Extract the (X, Y) coordinate from the center of the cell holding the provided text.  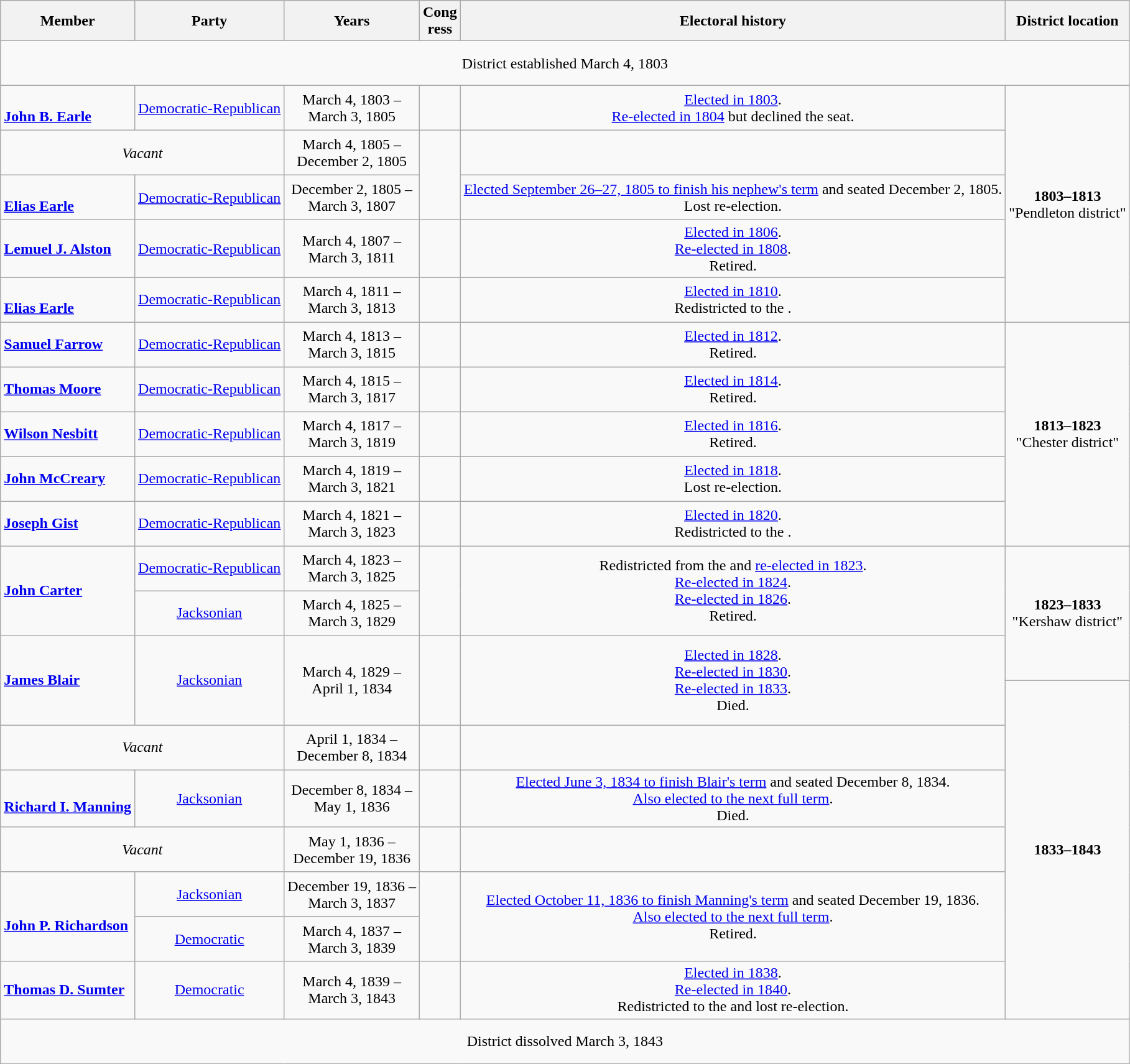
1803–1813"Pendleton district" (1067, 204)
March 4, 1819 –March 3, 1821 (352, 479)
December 19, 1836 –March 3, 1837 (352, 894)
March 4, 1839 –March 3, 1843 (352, 990)
Elected September 26–27, 1805 to finish his nephew's term and seated December 2, 1805.Lost re-election. (733, 198)
Congress (440, 21)
Party (210, 21)
1833–1843 (1067, 849)
James Blair (68, 680)
District established March 4, 1803 (565, 63)
John B. Earle (68, 108)
Joseph Gist (68, 524)
John McCreary (68, 479)
Elected in 1816.Retired. (733, 434)
March 4, 1823 –March 3, 1825 (352, 568)
December 8, 1834 –May 1, 1836 (352, 798)
Elected in 1818.Lost re-election. (733, 479)
March 4, 1803 –March 3, 1805 (352, 108)
District location (1067, 21)
Richard I. Manning (68, 798)
Elected October 11, 1836 to finish Manning's term and seated December 19, 1836.Also elected to the next full term.Retired. (733, 917)
John Carter (68, 591)
Elected in 1820.Redistricted to the . (733, 524)
March 4, 1815 –March 3, 1817 (352, 389)
Member (68, 21)
Electoral history (733, 21)
Elected in 1806.Re-elected in 1808.Retired. (733, 249)
Elected in 1828.Re-elected in 1830.Re-elected in 1833.Died. (733, 680)
Thomas Moore (68, 389)
March 4, 1817 –March 3, 1819 (352, 434)
March 4, 1825 –March 3, 1829 (352, 613)
Elected in 1803.Re-elected in 1804 but declined the seat. (733, 108)
April 1, 1834 –December 8, 1834 (352, 747)
March 4, 1805 –December 2, 1805 (352, 153)
1813–1823"Chester district" (1067, 434)
Redistricted from the and re-elected in 1823.Re-elected in 1824.Re-elected in 1826.Retired. (733, 591)
March 4, 1821 –March 3, 1823 (352, 524)
Elected in 1810.Redistricted to the . (733, 300)
March 4, 1837 –March 3, 1839 (352, 939)
December 2, 1805 –March 3, 1807 (352, 198)
March 4, 1811 –March 3, 1813 (352, 300)
May 1, 1836 –December 19, 1836 (352, 849)
Lemuel J. Alston (68, 249)
Elected in 1812.Retired. (733, 345)
March 4, 1813 –March 3, 1815 (352, 345)
Elected in 1838.Re-elected in 1840.Redistricted to the and lost re-election. (733, 990)
1823–1833"Kershaw district" (1067, 613)
Wilson Nesbitt (68, 434)
Years (352, 21)
District dissolved March 3, 1843 (565, 1041)
March 4, 1829 –April 1, 1834 (352, 680)
Elected in 1814.Retired. (733, 389)
Samuel Farrow (68, 345)
March 4, 1807 –March 3, 1811 (352, 249)
John P. Richardson (68, 917)
Thomas D. Sumter (68, 990)
Elected June 3, 1834 to finish Blair's term and seated December 8, 1834.Also elected to the next full term.Died. (733, 798)
